For the text-containing cell, return its midpoint in [x, y] coordinate format. 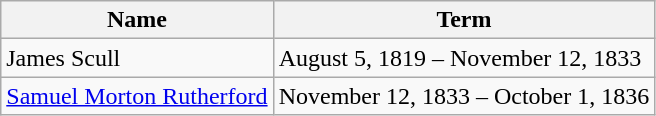
November 12, 1833 – October 1, 1836 [464, 96]
Term [464, 20]
Samuel Morton Rutherford [137, 96]
James Scull [137, 58]
August 5, 1819 – November 12, 1833 [464, 58]
Name [137, 20]
